Identify which cell holds the provided text, then report its (x, y) central coordinate. 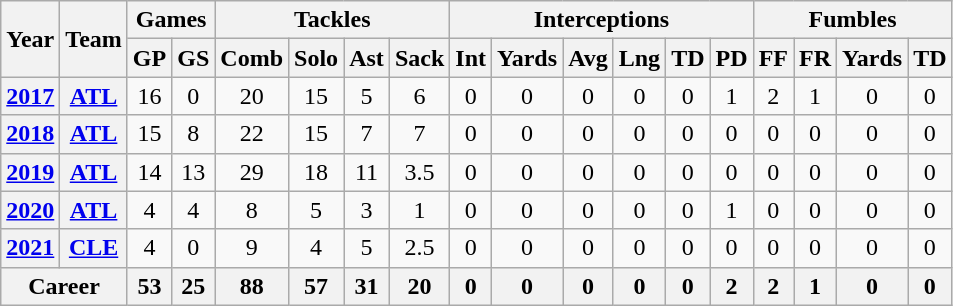
14 (149, 172)
2018 (30, 134)
Games (170, 20)
3.5 (419, 172)
Year (30, 39)
16 (149, 96)
11 (367, 172)
Fumbles (852, 20)
2020 (30, 210)
25 (194, 286)
Lng (639, 58)
Avg (588, 58)
18 (316, 172)
2.5 (419, 248)
Int (471, 58)
Solo (316, 58)
FF (773, 58)
29 (252, 172)
CLE (94, 248)
31 (367, 286)
9 (252, 248)
2021 (30, 248)
FR (816, 58)
Sack (419, 58)
Tackles (332, 20)
53 (149, 286)
PD (732, 58)
57 (316, 286)
Interceptions (602, 20)
2019 (30, 172)
13 (194, 172)
Career (64, 286)
3 (367, 210)
Ast (367, 58)
GP (149, 58)
Comb (252, 58)
Team (94, 39)
88 (252, 286)
2017 (30, 96)
22 (252, 134)
GS (194, 58)
6 (419, 96)
